Detect which cell encompasses the target text, then output its (x, y) center coordinate. 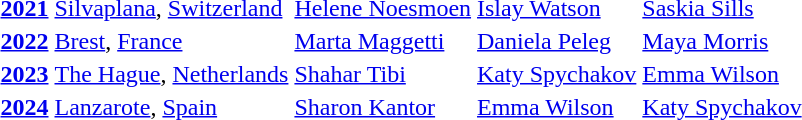
Daniela Peleg (557, 41)
The Hague, Netherlands (172, 74)
Katy Spychakov (557, 74)
Shahar Tibi (383, 74)
Brest, France (172, 41)
Marta Maggetti (383, 41)
